Output the (x, y) coordinate of the center of the cell containing the given text.  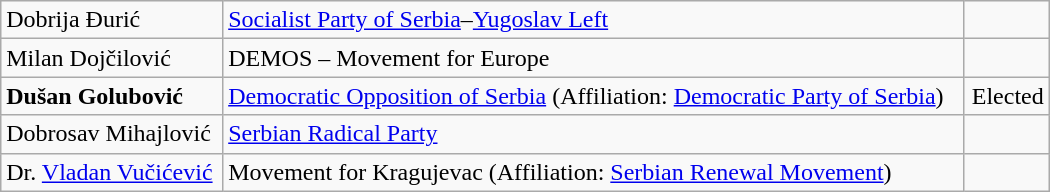
Elected (1006, 96)
Movement for Kragujevac (Affiliation: Serbian Renewal Movement) (594, 172)
Democratic Opposition of Serbia (Affiliation: Democratic Party of Serbia) (594, 96)
Dr. Vladan Vučićević (112, 172)
Dušan Golubović (112, 96)
Milan Dojčilović (112, 58)
Serbian Radical Party (594, 134)
Socialist Party of Serbia–Yugoslav Left (594, 20)
DEMOS – Movement for Europe (594, 58)
Dobrija Đurić (112, 20)
Dobrosav Mihajlović (112, 134)
